Pinpoint the cell where the given text exists, returning its [X, Y] midpoint coordinate. 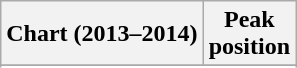
Peakposition [249, 34]
Chart (2013–2014) [102, 34]
